Capture the cell that displays the provided text and extract its [X, Y] central coordinate. 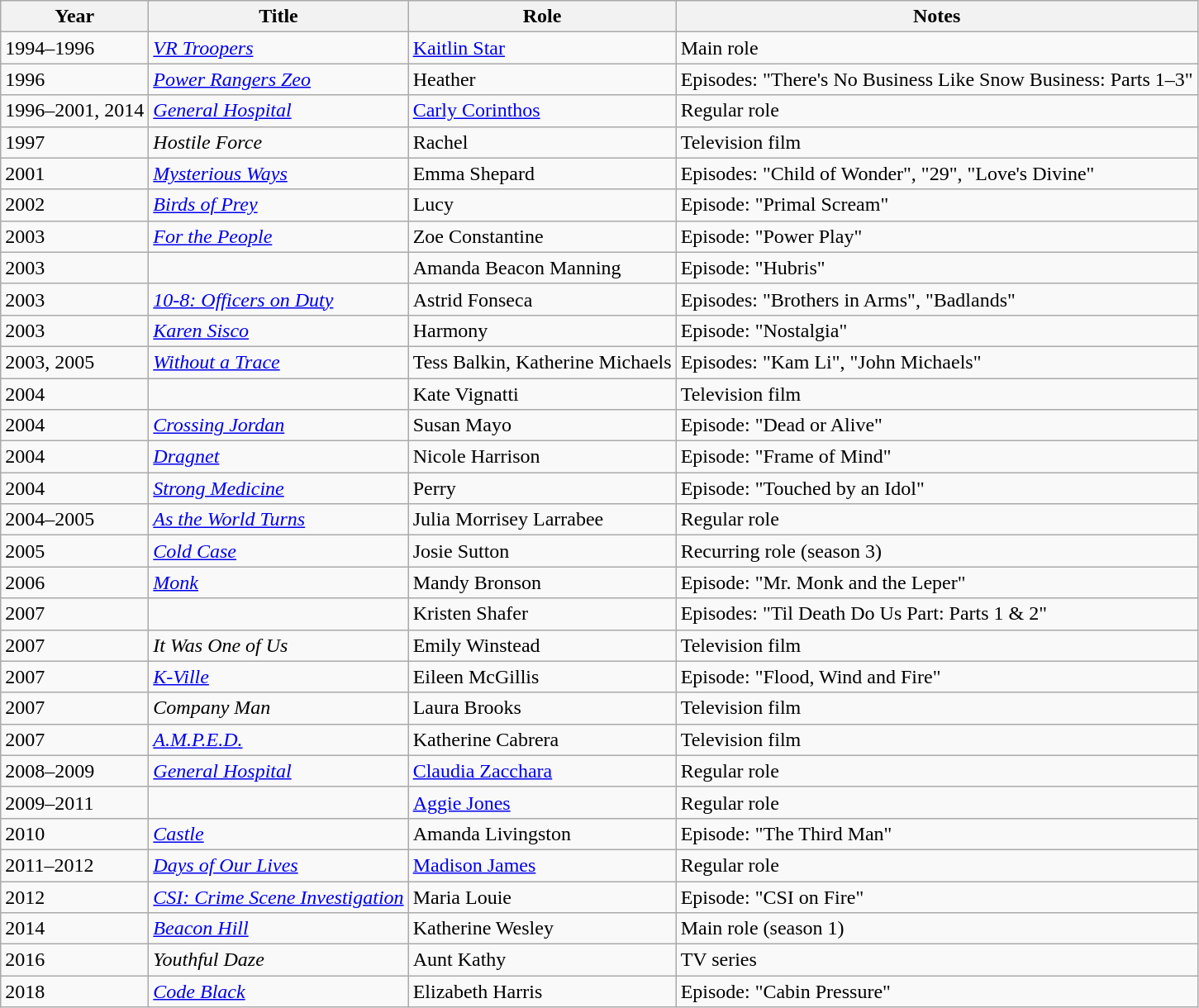
Episode: "Primal Scream" [937, 205]
As the World Turns [278, 520]
Episode: "Cabin Pressure" [937, 991]
Astrid Fonseca [542, 299]
2005 [74, 551]
Notes [937, 17]
Aunt Kathy [542, 960]
CSI: Crime Scene Investigation [278, 896]
Episode: "Dead or Alive" [937, 426]
Episode: "Mr. Monk and the Leper" [937, 582]
Monk [278, 582]
Episodes: "Til Death Do Us Part: Parts 1 & 2" [937, 614]
It Was One of Us [278, 645]
Year [74, 17]
Emily Winstead [542, 645]
For the People [278, 236]
Katherine Cabrera [542, 739]
Without a Trace [278, 362]
2011–2012 [74, 865]
2014 [74, 929]
Julia Morrisey Larrabee [542, 520]
Title [278, 17]
Episode: "Touched by an Idol" [937, 488]
Susan Mayo [542, 426]
2003, 2005 [74, 362]
Episodes: "Brothers in Arms", "Badlands" [937, 299]
Days of Our Lives [278, 865]
Josie Sutton [542, 551]
Rachel [542, 142]
Emma Shepard [542, 174]
Episode: "Flood, Wind and Fire" [937, 677]
2018 [74, 991]
VR Troopers [278, 48]
2012 [74, 896]
Eileen McGillis [542, 677]
Elizabeth Harris [542, 991]
Heather [542, 79]
Youthful Daze [278, 960]
Nicole Harrison [542, 457]
Birds of Prey [278, 205]
Recurring role (season 3) [937, 551]
2008–2009 [74, 771]
Tess Balkin, Katherine Michaels [542, 362]
A.M.P.E.D. [278, 739]
K-Ville [278, 677]
Claudia Zacchara [542, 771]
Episodes: "Kam Li", "John Michaels" [937, 362]
1997 [74, 142]
Cold Case [278, 551]
2016 [74, 960]
2001 [74, 174]
Hostile Force [278, 142]
Aggie Jones [542, 802]
Kaitlin Star [542, 48]
Episode: "The Third Man" [937, 834]
1994–1996 [74, 48]
Episode: "CSI on Fire" [937, 896]
Perry [542, 488]
2004–2005 [74, 520]
2010 [74, 834]
Kate Vignatti [542, 394]
1996–2001, 2014 [74, 111]
Role [542, 17]
Madison James [542, 865]
2009–2011 [74, 802]
TV series [937, 960]
Code Black [278, 991]
Laura Brooks [542, 708]
Main role [937, 48]
Episode: "Power Play" [937, 236]
2006 [74, 582]
Carly Corinthos [542, 111]
Harmony [542, 330]
Company Man [278, 708]
Episode: "Nostalgia" [937, 330]
Kristen Shafer [542, 614]
Amanda Beacon Manning [542, 268]
Castle [278, 834]
Lucy [542, 205]
Karen Sisco [278, 330]
Beacon Hill [278, 929]
Crossing Jordan [278, 426]
10-8: Officers on Duty [278, 299]
Strong Medicine [278, 488]
1996 [74, 79]
Episodes: "Child of Wonder", "29", "Love's Divine" [937, 174]
Katherine Wesley [542, 929]
Mandy Bronson [542, 582]
Power Rangers Zeo [278, 79]
Maria Louie [542, 896]
Episodes: "There's No Business Like Snow Business: Parts 1–3" [937, 79]
Zoe Constantine [542, 236]
Episode: "Frame of Mind" [937, 457]
2002 [74, 205]
Amanda Livingston [542, 834]
Mysterious Ways [278, 174]
Episode: "Hubris" [937, 268]
Dragnet [278, 457]
Main role (season 1) [937, 929]
